Identify which cell holds the provided text, then report its (x, y) central coordinate. 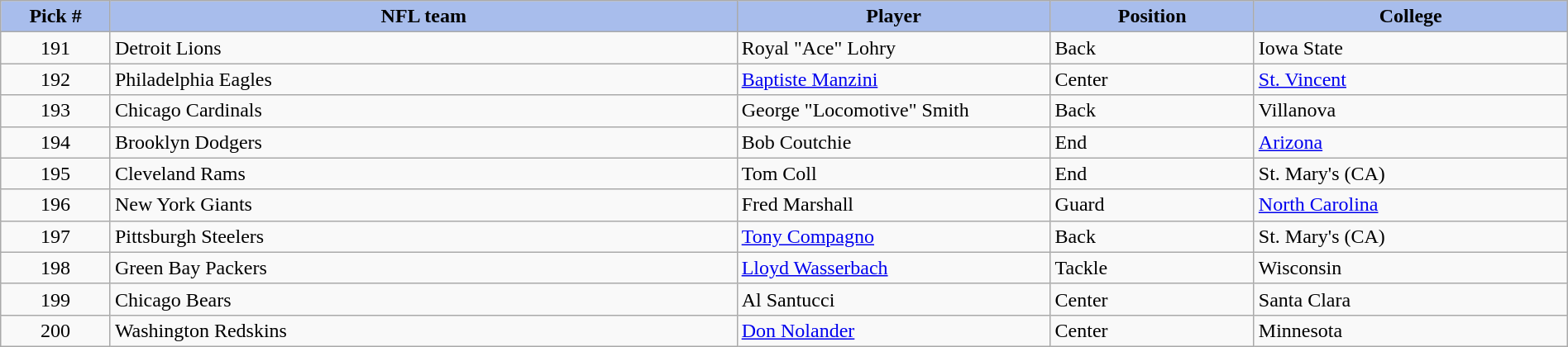
Position (1152, 17)
Al Santucci (893, 299)
197 (56, 236)
Lloyd Wasserbach (893, 268)
191 (56, 48)
Minnesota (1411, 330)
196 (56, 205)
Baptiste Manzini (893, 79)
199 (56, 299)
George "Locomotive" Smith (893, 111)
Chicago Bears (423, 299)
Tom Coll (893, 173)
Pick # (56, 17)
Arizona (1411, 142)
Detroit Lions (423, 48)
Washington Redskins (423, 330)
Tackle (1152, 268)
St. Vincent (1411, 79)
College (1411, 17)
194 (56, 142)
Don Nolander (893, 330)
Brooklyn Dodgers (423, 142)
Wisconsin (1411, 268)
195 (56, 173)
Santa Clara (1411, 299)
Player (893, 17)
Fred Marshall (893, 205)
Philadelphia Eagles (423, 79)
Royal "Ace" Lohry (893, 48)
Chicago Cardinals (423, 111)
Villanova (1411, 111)
Iowa State (1411, 48)
Green Bay Packers (423, 268)
192 (56, 79)
North Carolina (1411, 205)
Pittsburgh Steelers (423, 236)
New York Giants (423, 205)
200 (56, 330)
Tony Compagno (893, 236)
198 (56, 268)
Guard (1152, 205)
Bob Coutchie (893, 142)
Cleveland Rams (423, 173)
NFL team (423, 17)
193 (56, 111)
